Pinpoint the cell where the given text exists, returning its [x, y] midpoint coordinate. 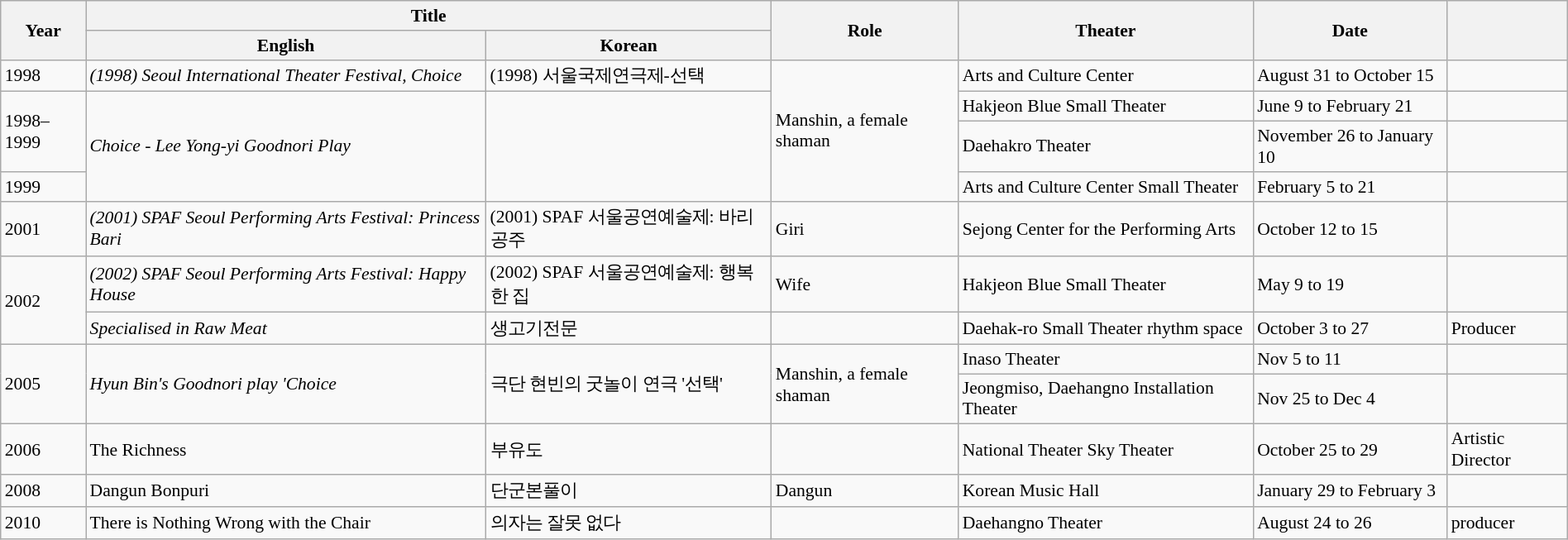
Sejong Center for the Performing Arts [1106, 228]
(2002) SPAF 서울공연예술제: 행복한 집 [629, 284]
Theater [1106, 30]
Title [428, 16]
2006 [43, 450]
Giri [865, 228]
(2001) SPAF 서울공연예술제: 바리공주 [629, 228]
Producer [1508, 327]
부유도 [629, 450]
생고기전문 [629, 327]
(2001) SPAF Seoul Performing Arts Festival: Princess Bari [286, 228]
(1998) 서울국제연극제-선택 [629, 76]
Specialised in Raw Meat [286, 327]
극단 현빈의 굿놀이 연극 '선택' [629, 384]
Role [865, 30]
English [286, 45]
Dangun [865, 491]
Choice - Lee Yong-yi Goodnori Play [286, 146]
의자는 잘못 없다 [629, 523]
2010 [43, 523]
Inaso Theater [1106, 359]
May 9 to 19 [1350, 284]
Korean [629, 45]
단군본풀이 [629, 491]
2002 [43, 300]
January 29 to February 3 [1350, 491]
Korean Music Hall [1106, 491]
October 25 to 29 [1350, 450]
Date [1350, 30]
1998 [43, 76]
2001 [43, 228]
Daehakro Theater [1106, 146]
2008 [43, 491]
Daehak-ro Small Theater rhythm space [1106, 327]
1998–1999 [43, 132]
Daehangno Theater [1106, 523]
Arts and Culture Center Small Theater [1106, 186]
Jeongmiso, Daehangno Installation Theater [1106, 399]
October 3 to 27 [1350, 327]
(2002) SPAF Seoul Performing Arts Festival: Happy House [286, 284]
2005 [43, 384]
producer [1508, 523]
Arts and Culture Center [1106, 76]
Artistic Director [1508, 450]
The Richness [286, 450]
Hyun Bin's Goodnori play 'Choice [286, 384]
1999 [43, 186]
There is Nothing Wrong with the Chair [286, 523]
October 12 to 15 [1350, 228]
Year [43, 30]
August 24 to 26 [1350, 523]
August 31 to October 15 [1350, 76]
Dangun Bonpuri [286, 491]
National Theater Sky Theater [1106, 450]
Wife [865, 284]
February 5 to 21 [1350, 186]
Nov 5 to 11 [1350, 359]
June 9 to February 21 [1350, 107]
November 26 to January 10 [1350, 146]
Nov 25 to Dec 4 [1350, 399]
(1998) Seoul International Theater Festival, Choice [286, 76]
